Detect which cell encompasses the target text, then output its [X, Y] center coordinate. 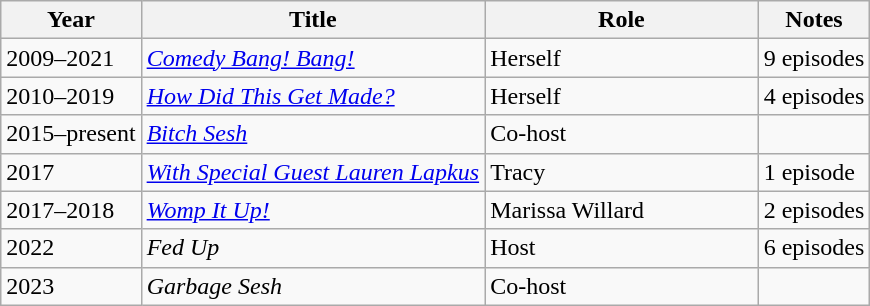
Notes [814, 20]
9 episodes [814, 58]
2015–present [71, 134]
Tracy [622, 172]
Marissa Willard [622, 210]
2 episodes [814, 210]
2017–2018 [71, 210]
With Special Guest Lauren Lapkus [313, 172]
Host [622, 248]
How Did This Get Made? [313, 96]
2023 [71, 286]
Role [622, 20]
4 episodes [814, 96]
2022 [71, 248]
6 episodes [814, 248]
2010–2019 [71, 96]
Comedy Bang! Bang! [313, 58]
Fed Up [313, 248]
2009–2021 [71, 58]
Garbage Sesh [313, 286]
2017 [71, 172]
Bitch Sesh [313, 134]
1 episode [814, 172]
Year [71, 20]
Womp It Up! [313, 210]
Title [313, 20]
